For the text-containing cell, return its midpoint in [X, Y] coordinate format. 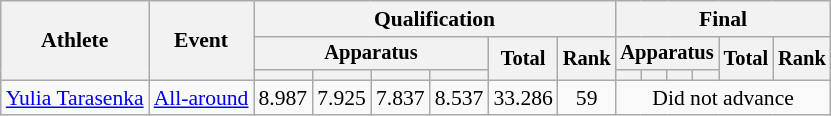
Qualification [435, 19]
8.987 [284, 98]
Yulia Tarasenka [75, 98]
Did not advance [722, 98]
All-around [202, 98]
Event [202, 40]
33.286 [522, 98]
7.837 [400, 98]
Athlete [75, 40]
Final [722, 19]
59 [587, 98]
8.537 [460, 98]
7.925 [342, 98]
